Extract the [x, y] coordinate from the center of the cell holding the provided text.  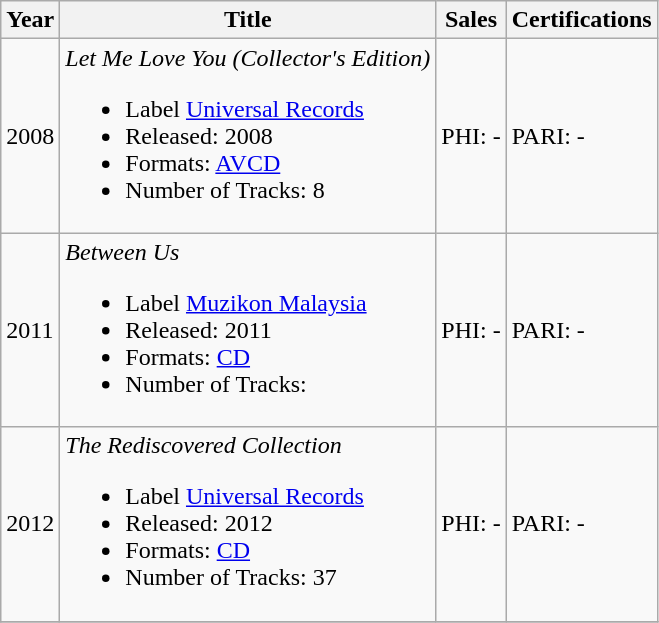
2012 [30, 524]
Let Me Love You (Collector's Edition)Label Universal RecordsReleased: 2008Formats: AVCDNumber of Tracks: 8 [248, 136]
2011 [30, 330]
Sales [471, 20]
The Rediscovered CollectionLabel Universal RecordsReleased: 2012Formats: CDNumber of Tracks: 37 [248, 524]
Title [248, 20]
Between UsLabel Muzikon MalaysiaReleased: 2011Formats: CDNumber of Tracks: [248, 330]
2008 [30, 136]
Year [30, 20]
Certifications [582, 20]
